Locate the cell with the specified text and output its (X, Y) center coordinate. 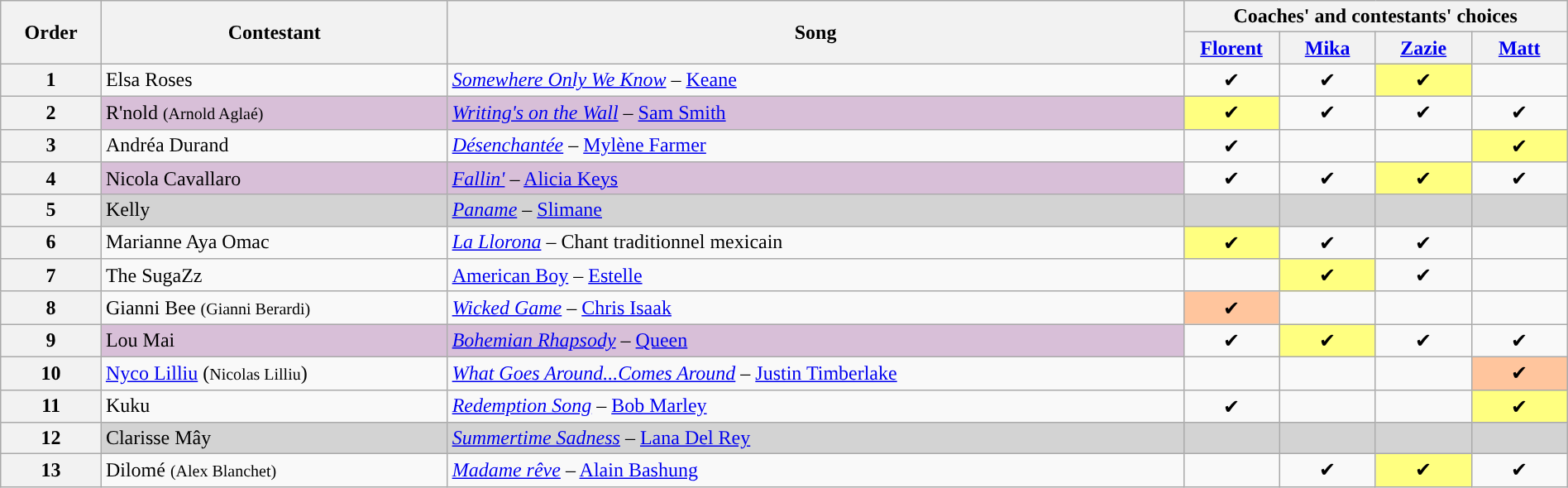
10 (51, 373)
Désenchantée – Mylène Farmer (815, 146)
Summertime Sadness – Lana Del Rey (815, 438)
American Boy – Estelle (815, 275)
Kelly (275, 210)
La Llorona – Chant traditionnel mexicain (815, 242)
6 (51, 242)
2 (51, 112)
The SugaZz (275, 275)
11 (51, 406)
1 (51, 80)
Paname – Slimane (815, 210)
Wicked Game – Chris Isaak (815, 308)
3 (51, 146)
Redemption Song – Bob Marley (815, 406)
Order (51, 32)
4 (51, 179)
Contestant (275, 32)
Madame rêve – Alain Bashung (815, 471)
Coaches' and contestants' choices (1375, 17)
Gianni Bee (Gianni Berardi) (275, 308)
R'nold (Arnold Aglaé) (275, 112)
Somewhere Only We Know – Keane (815, 80)
Lou Mai (275, 341)
What Goes Around...Comes Around – Justin Timberlake (815, 373)
8 (51, 308)
Dilomé (Alex Blanchet) (275, 471)
13 (51, 471)
9 (51, 341)
Elsa Roses (275, 80)
Writing's on the Wall – Sam Smith (815, 112)
Nicola Cavallaro (275, 179)
7 (51, 275)
5 (51, 210)
Zazie (1423, 48)
Song (815, 32)
Andréa Durand (275, 146)
Kuku (275, 406)
Bohemian Rhapsody – Queen (815, 341)
Clarisse Mây (275, 438)
Mika (1327, 48)
Fallin' – Alicia Keys (815, 179)
Nyco Lilliu (Nicolas Lilliu) (275, 373)
12 (51, 438)
Florent (1231, 48)
Matt (1519, 48)
Marianne Aya Omac (275, 242)
